Determine the [X, Y] coordinate at the center of the cell enclosing the given text.  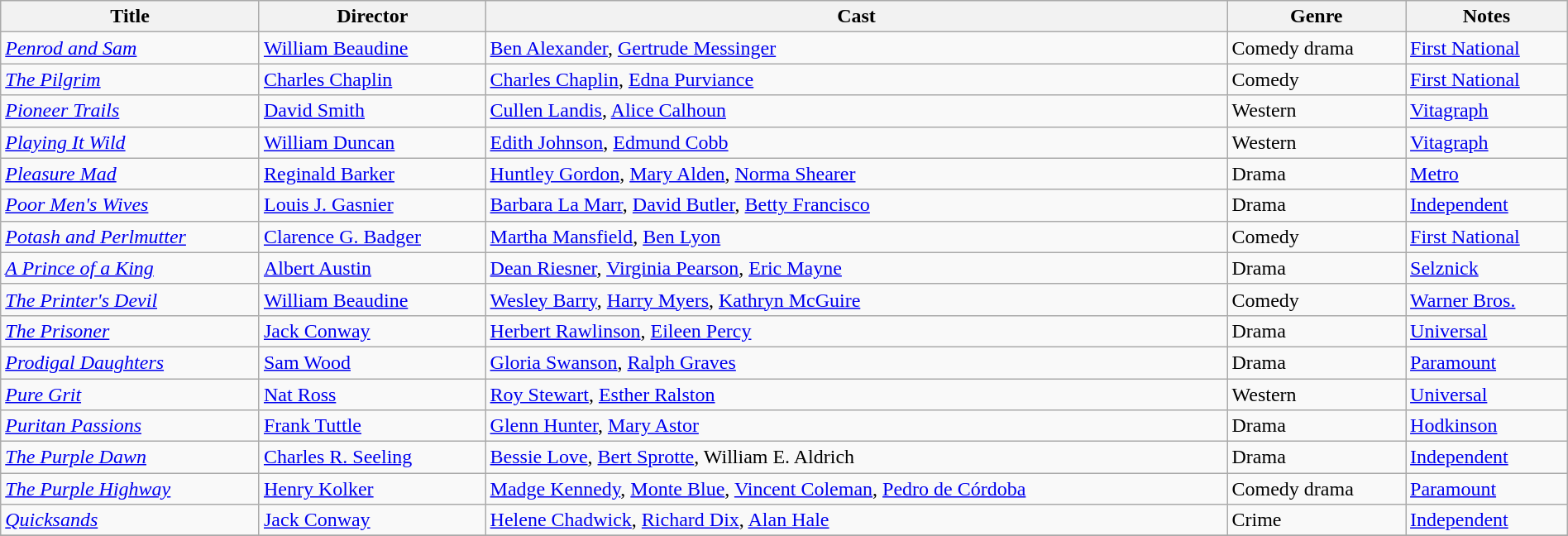
Madge Kennedy, Monte Blue, Vincent Coleman, Pedro de Córdoba [857, 489]
Hodkinson [1487, 426]
Gloria Swanson, Ralph Graves [857, 362]
Genre [1317, 17]
Charles Chaplin [372, 79]
Huntley Gordon, Mary Alden, Norma Shearer [857, 174]
Nat Ross [372, 395]
Warner Bros. [1487, 299]
Pure Grit [131, 395]
Bessie Love, Bert Sprotte, William E. Aldrich [857, 457]
Charles R. Seeling [372, 457]
The Printer's Devil [131, 299]
Cast [857, 17]
The Purple Highway [131, 489]
Albert Austin [372, 268]
Charles Chaplin, Edna Purviance [857, 79]
The Prisoner [131, 331]
Director [372, 17]
The Pilgrim [131, 79]
Glenn Hunter, Mary Astor [857, 426]
Poor Men's Wives [131, 205]
Louis J. Gasnier [372, 205]
Martha Mansfield, Ben Lyon [857, 237]
Title [131, 17]
Helene Chadwick, Richard Dix, Alan Hale [857, 520]
Quicksands [131, 520]
Wesley Barry, Harry Myers, Kathryn McGuire [857, 299]
William Duncan [372, 142]
Sam Wood [372, 362]
Herbert Rawlinson, Eileen Percy [857, 331]
Pleasure Mad [131, 174]
Playing It Wild [131, 142]
The Purple Dawn [131, 457]
Metro [1487, 174]
Puritan Passions [131, 426]
A Prince of a King [131, 268]
Reginald Barker [372, 174]
Pioneer Trails [131, 111]
Henry Kolker [372, 489]
David Smith [372, 111]
Potash and Perlmutter [131, 237]
Ben Alexander, Gertrude Messinger [857, 48]
Roy Stewart, Esther Ralston [857, 395]
Barbara La Marr, David Butler, Betty Francisco [857, 205]
Edith Johnson, Edmund Cobb [857, 142]
Selznick [1487, 268]
Dean Riesner, Virginia Pearson, Eric Mayne [857, 268]
Cullen Landis, Alice Calhoun [857, 111]
Crime [1317, 520]
Notes [1487, 17]
Clarence G. Badger [372, 237]
Prodigal Daughters [131, 362]
Frank Tuttle [372, 426]
Penrod and Sam [131, 48]
